From the cell containing the given text, extract its center point as (X, Y) coordinate. 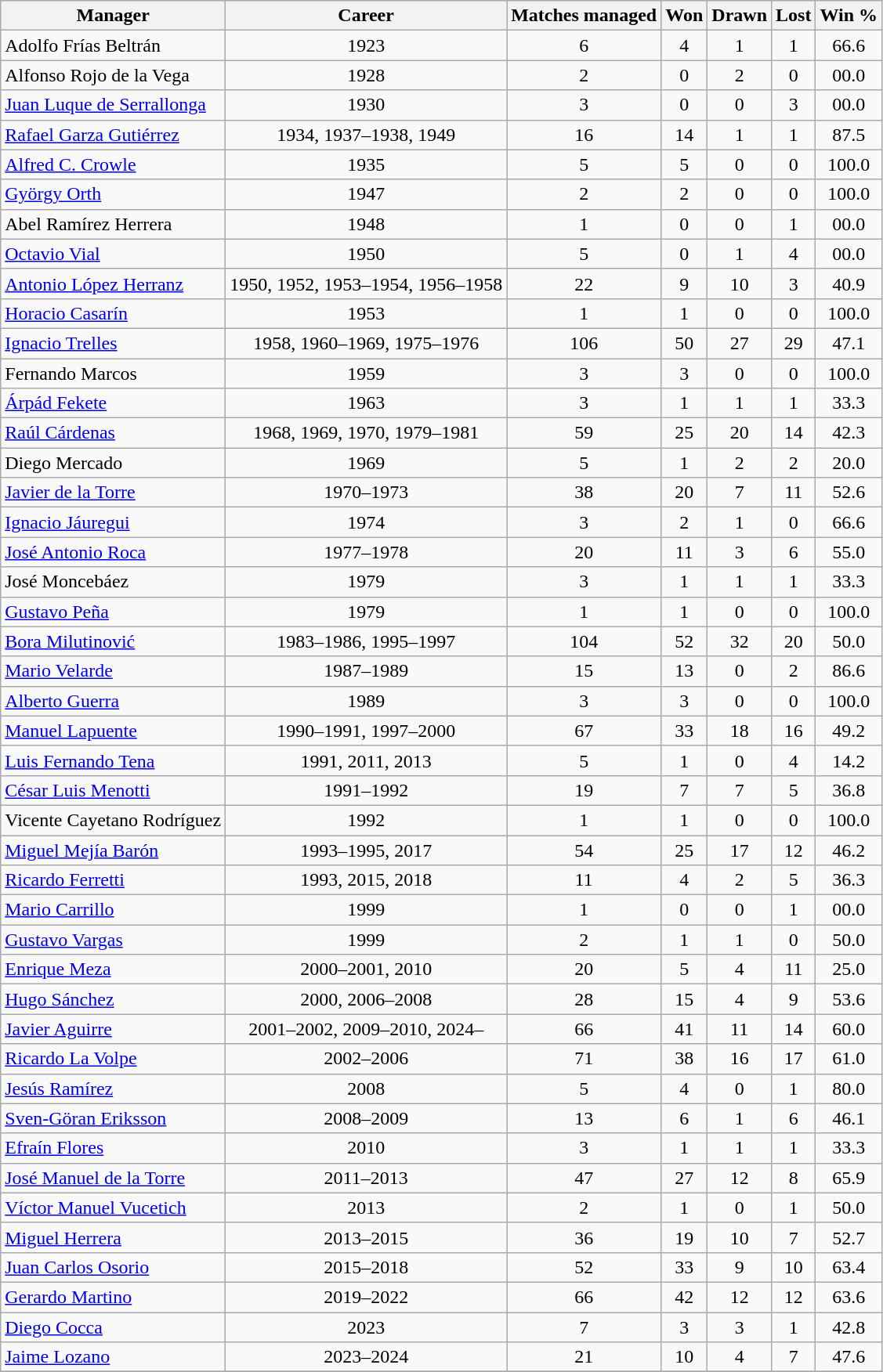
1989 (367, 701)
Miguel Mejía Barón (113, 850)
Horacio Casarín (113, 313)
87.5 (849, 135)
1950, 1952, 1953–1954, 1956–1958 (367, 283)
Miguel Herrera (113, 1237)
1953 (367, 313)
Ignacio Jáuregui (113, 522)
55.0 (849, 552)
36.3 (849, 880)
36 (584, 1237)
2002–2006 (367, 1059)
Ignacio Trelles (113, 343)
1948 (367, 224)
1987–1989 (367, 671)
Manager (113, 16)
Alfonso Rojo de la Vega (113, 75)
20.0 (849, 463)
Octavio Vial (113, 254)
Juan Carlos Osorio (113, 1267)
25.0 (849, 969)
Gerardo Martino (113, 1297)
2001–2002, 2009–2010, 2024– (367, 1029)
40.9 (849, 283)
106 (584, 343)
Abel Ramírez Herrera (113, 224)
1950 (367, 254)
1959 (367, 374)
Luis Fernando Tena (113, 760)
52.7 (849, 1237)
1934, 1937–1938, 1949 (367, 135)
Sven-Göran Eriksson (113, 1118)
28 (584, 999)
22 (584, 283)
Adolfo Frías Beltrán (113, 45)
2015–2018 (367, 1267)
José Moncebáez (113, 582)
18 (740, 731)
1983–1986, 1995–1997 (367, 641)
50 (685, 343)
2011–2013 (367, 1178)
Drawn (740, 16)
César Luis Menotti (113, 790)
1969 (367, 463)
György Orth (113, 194)
60.0 (849, 1029)
42.8 (849, 1327)
Matches managed (584, 16)
1970–1973 (367, 493)
42 (685, 1297)
1947 (367, 194)
65.9 (849, 1178)
32 (740, 641)
Win % (849, 16)
1992 (367, 820)
Vicente Cayetano Rodríguez (113, 820)
1974 (367, 522)
Gustavo Vargas (113, 940)
José Manuel de la Torre (113, 1178)
1930 (367, 105)
Árpád Fekete (113, 403)
41 (685, 1029)
1935 (367, 164)
1963 (367, 403)
Manuel Lapuente (113, 731)
49.2 (849, 731)
Gustavo Peña (113, 612)
47 (584, 1178)
46.1 (849, 1118)
Alberto Guerra (113, 701)
1991, 2011, 2013 (367, 760)
José Antonio Roca (113, 552)
Won (685, 16)
Enrique Meza (113, 969)
Javier de la Torre (113, 493)
47.1 (849, 343)
Mario Carrillo (113, 910)
8 (794, 1178)
14.2 (849, 760)
52.6 (849, 493)
1928 (367, 75)
Jesús Ramírez (113, 1089)
2013–2015 (367, 1237)
Antonio López Herranz (113, 283)
2008–2009 (367, 1118)
2008 (367, 1089)
42.3 (849, 433)
Fernando Marcos (113, 374)
Juan Luque de Serrallonga (113, 105)
2019–2022 (367, 1297)
Ricardo La Volpe (113, 1059)
80.0 (849, 1089)
53.6 (849, 999)
Diego Mercado (113, 463)
1990–1991, 1997–2000 (367, 731)
Hugo Sánchez (113, 999)
Alfred C. Crowle (113, 164)
Diego Cocca (113, 1327)
2013 (367, 1208)
86.6 (849, 671)
Rafael Garza Gutiérrez (113, 135)
1991–1992 (367, 790)
1993–1995, 2017 (367, 850)
1993, 2015, 2018 (367, 880)
Career (367, 16)
2023–2024 (367, 1357)
36.8 (849, 790)
Mario Velarde (113, 671)
63.4 (849, 1267)
2023 (367, 1327)
1977–1978 (367, 552)
1958, 1960–1969, 1975–1976 (367, 343)
67 (584, 731)
1923 (367, 45)
21 (584, 1357)
2000–2001, 2010 (367, 969)
2010 (367, 1148)
Lost (794, 16)
61.0 (849, 1059)
71 (584, 1059)
54 (584, 850)
1968, 1969, 1970, 1979–1981 (367, 433)
Ricardo Ferretti (113, 880)
46.2 (849, 850)
Javier Aguirre (113, 1029)
2000, 2006–2008 (367, 999)
Bora Milutinović (113, 641)
Jaime Lozano (113, 1357)
59 (584, 433)
Efraín Flores (113, 1148)
104 (584, 641)
Raúl Cárdenas (113, 433)
63.6 (849, 1297)
29 (794, 343)
Víctor Manuel Vucetich (113, 1208)
47.6 (849, 1357)
